Determine the (X, Y) coordinate at the center of the cell enclosing the given text.  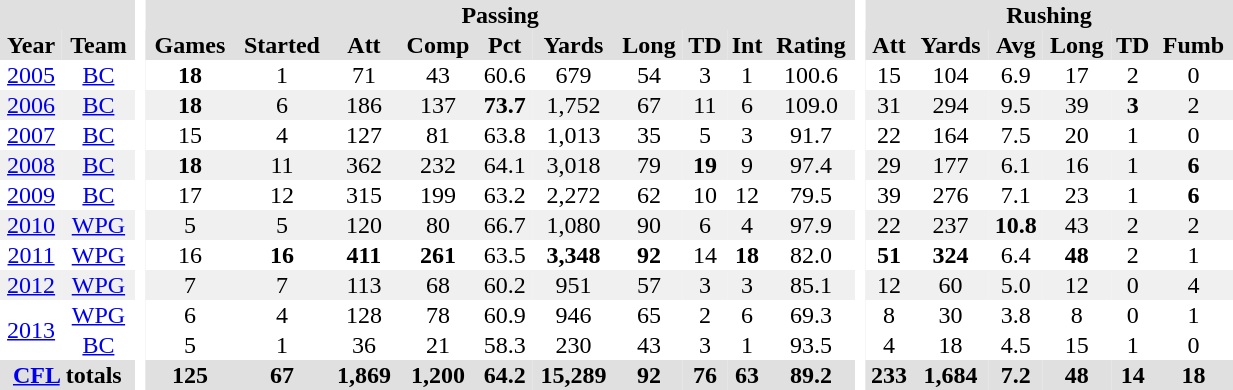
Rushing (1050, 15)
82.0 (810, 255)
1,684 (951, 375)
19 (705, 165)
100.6 (810, 75)
237 (951, 225)
137 (438, 105)
Fumb (1194, 45)
125 (190, 375)
261 (438, 255)
51 (890, 255)
7.1 (1016, 195)
946 (574, 315)
71 (364, 75)
78 (438, 315)
6.9 (1016, 75)
2012 (31, 285)
10.8 (1016, 225)
79.5 (810, 195)
69.3 (810, 315)
64.1 (505, 165)
315 (364, 195)
2006 (31, 105)
109.0 (810, 105)
Started (282, 45)
3,348 (574, 255)
80 (438, 225)
6.1 (1016, 165)
4.5 (1016, 345)
177 (951, 165)
60.9 (505, 315)
Year (31, 45)
1,080 (574, 225)
85.1 (810, 285)
2007 (31, 135)
76 (705, 375)
97.9 (810, 225)
63.8 (505, 135)
60.2 (505, 285)
324 (951, 255)
Int (748, 45)
58.3 (505, 345)
164 (951, 135)
232 (438, 165)
186 (364, 105)
65 (649, 315)
23 (1077, 195)
60 (951, 285)
54 (649, 75)
679 (574, 75)
Pct (505, 45)
57 (649, 285)
276 (951, 195)
2008 (31, 165)
Team (98, 45)
93.5 (810, 345)
63.5 (505, 255)
68 (438, 285)
60.6 (505, 75)
36 (364, 345)
120 (364, 225)
5.0 (1016, 285)
20 (1077, 135)
2010 (31, 225)
1,200 (438, 375)
951 (574, 285)
89.2 (810, 375)
2011 (31, 255)
7.5 (1016, 135)
2005 (31, 75)
3,018 (574, 165)
2013 (31, 330)
199 (438, 195)
1,869 (364, 375)
CFL totals (68, 375)
127 (364, 135)
97.4 (810, 165)
104 (951, 75)
66.7 (505, 225)
30 (951, 315)
64.2 (505, 375)
91.7 (810, 135)
230 (574, 345)
Comp (438, 45)
6.4 (1016, 255)
35 (649, 135)
31 (890, 105)
128 (364, 315)
Games (190, 45)
Rating (810, 45)
Passing (500, 15)
411 (364, 255)
362 (364, 165)
Avg (1016, 45)
1,013 (574, 135)
2,272 (574, 195)
15,289 (574, 375)
29 (890, 165)
73.7 (505, 105)
90 (649, 225)
79 (649, 165)
9 (748, 165)
7.2 (1016, 375)
3.8 (1016, 315)
10 (705, 195)
81 (438, 135)
233 (890, 375)
9.5 (1016, 105)
63 (748, 375)
294 (951, 105)
62 (649, 195)
21 (438, 345)
113 (364, 285)
63.2 (505, 195)
2009 (31, 195)
1,752 (574, 105)
